Extract the (x, y) coordinate from the center of the cell holding the provided text.  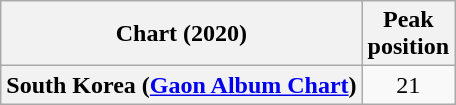
Chart (2020) (182, 34)
Peakposition (408, 34)
21 (408, 85)
South Korea (Gaon Album Chart) (182, 85)
